Return (x, y) of the center of cell containing provided text 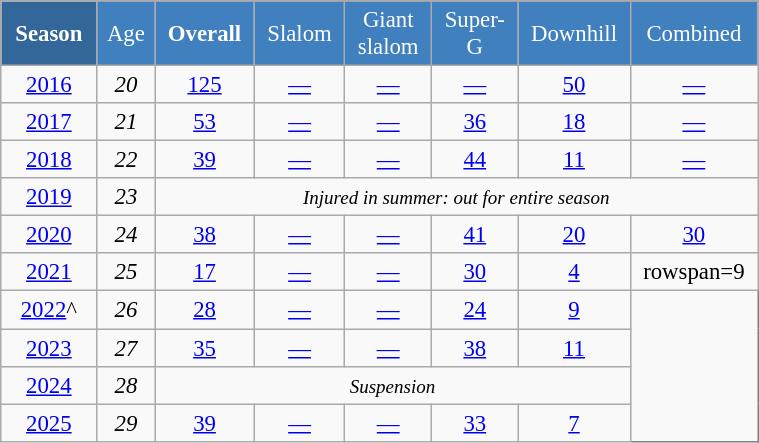
50 (574, 85)
18 (574, 122)
Slalom (300, 34)
Age (126, 34)
2018 (49, 160)
125 (204, 85)
2025 (49, 423)
27 (126, 348)
2017 (49, 122)
2021 (49, 273)
35 (204, 348)
Suspension (392, 385)
21 (126, 122)
22 (126, 160)
2024 (49, 385)
2016 (49, 85)
2022^ (49, 310)
Combined (694, 34)
53 (204, 122)
36 (475, 122)
26 (126, 310)
41 (475, 235)
Season (49, 34)
Overall (204, 34)
7 (574, 423)
4 (574, 273)
Giantslalom (388, 34)
33 (475, 423)
2020 (49, 235)
17 (204, 273)
44 (475, 160)
2023 (49, 348)
Downhill (574, 34)
2019 (49, 197)
rowspan=9 (694, 273)
9 (574, 310)
Injured in summer: out for entire season (456, 197)
23 (126, 197)
29 (126, 423)
25 (126, 273)
Super-G (475, 34)
